Determine the [x, y] coordinate at the center of the cell enclosing the given text.  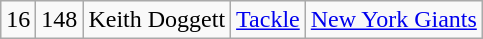
New York Giants [394, 20]
Keith Doggett [157, 20]
16 [18, 20]
Tackle [268, 20]
148 [60, 20]
